Return the (X, Y) coordinate for the center point of the cell that contains the specified text.  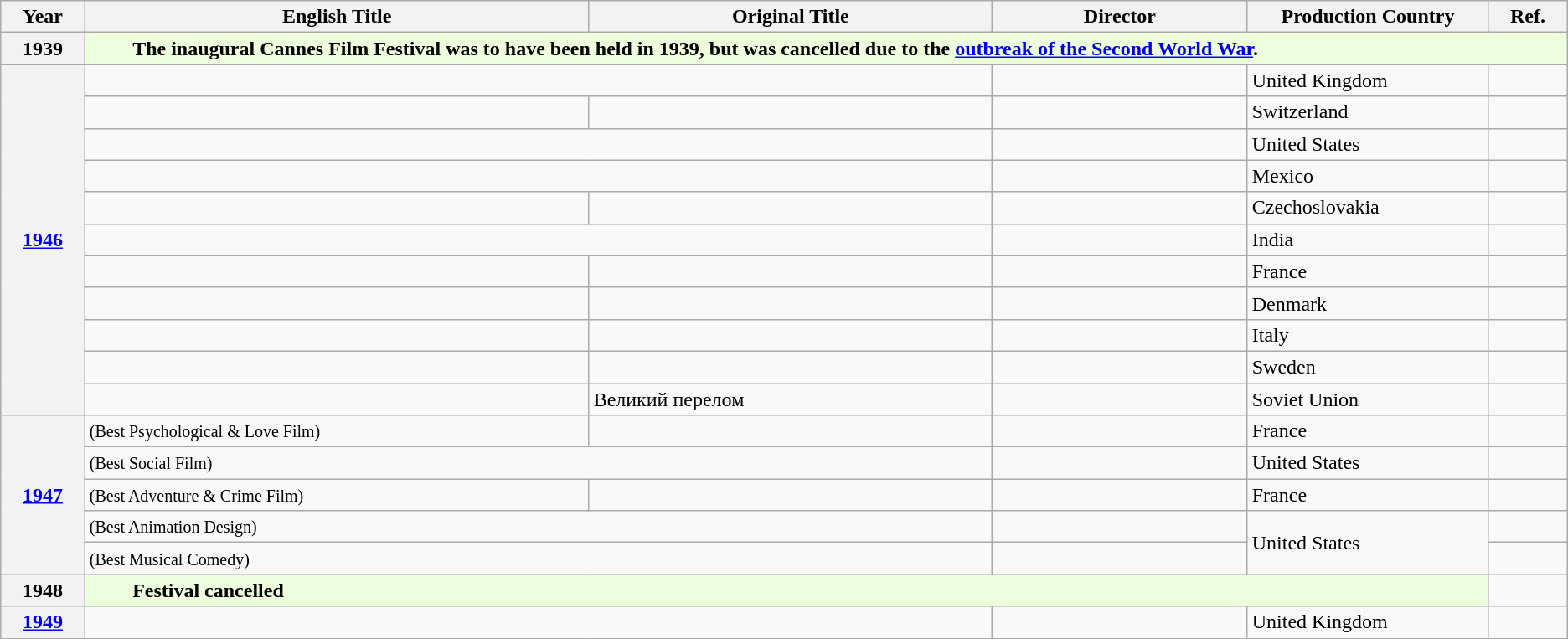
Original Title (791, 17)
Soviet Union (1367, 399)
India (1367, 240)
Switzerland (1367, 112)
Mexico (1367, 176)
Director (1121, 17)
(Best Musical Comedy) (538, 559)
(Best Psychological & Love Film) (337, 431)
1939 (44, 49)
Великий перелом (791, 399)
Czechoslovakia (1367, 208)
(Best Animation Design) (538, 527)
1949 (44, 622)
Year (44, 17)
The inaugural Cannes Film Festival was to have been held in 1939, but was cancelled due to the outbreak of the Second World War. (826, 49)
1948 (44, 590)
Production Country (1367, 17)
English Title (337, 17)
(Best Adventure & Crime Film) (337, 495)
1946 (44, 240)
Italy (1367, 335)
Ref. (1528, 17)
Denmark (1367, 303)
Sweden (1367, 367)
1947 (44, 495)
Festival cancelled (786, 590)
(Best Social Film) (538, 463)
